Find where the given text appears and provide that cell's center as [X, Y] coordinate. 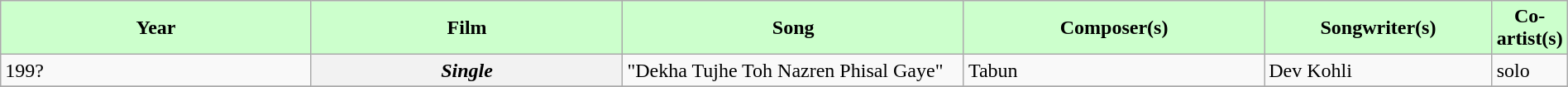
Composer(s) [1113, 28]
Film [466, 28]
Songwriter(s) [1378, 28]
Tabun [1113, 70]
"Dekha Tujhe Toh Nazren Phisal Gaye" [794, 70]
Song [794, 28]
Single [466, 70]
199? [156, 70]
solo [1530, 70]
Co-artist(s) [1530, 28]
Year [156, 28]
Dev Kohli [1378, 70]
